From the cell containing the given text, extract its center point as (x, y) coordinate. 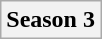
Season 3 (51, 20)
